Determine the (X, Y) coordinate at the center of the cell enclosing the given text.  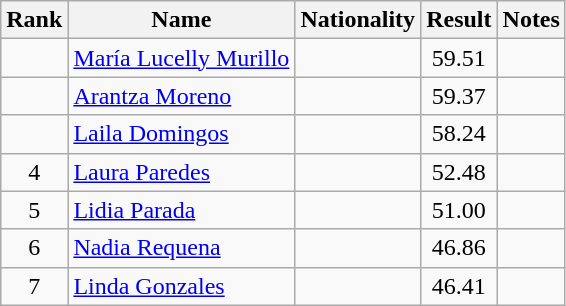
Name (182, 20)
51.00 (459, 210)
58.24 (459, 134)
Laura Paredes (182, 172)
46.86 (459, 248)
7 (34, 286)
Nadia Requena (182, 248)
59.37 (459, 96)
59.51 (459, 58)
Notes (531, 20)
Arantza Moreno (182, 96)
4 (34, 172)
María Lucelly Murillo (182, 58)
Result (459, 20)
Linda Gonzales (182, 286)
Lidia Parada (182, 210)
Rank (34, 20)
46.41 (459, 286)
Laila Domingos (182, 134)
Nationality (358, 20)
5 (34, 210)
6 (34, 248)
52.48 (459, 172)
